Determine the [x, y] coordinate at the center of the cell enclosing the given text.  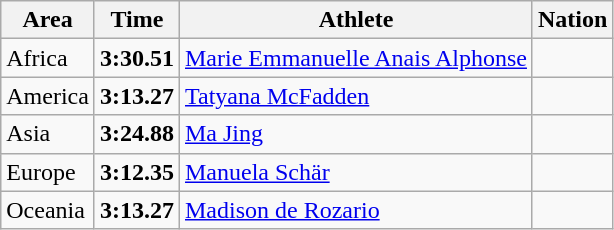
Oceania [48, 210]
3:30.51 [136, 58]
Athlete [356, 20]
Europe [48, 172]
Africa [48, 58]
America [48, 96]
Ma Jing [356, 134]
3:24.88 [136, 134]
Marie Emmanuelle Anais Alphonse [356, 58]
Area [48, 20]
Time [136, 20]
Madison de Rozario [356, 210]
Asia [48, 134]
Tatyana McFadden [356, 96]
3:12.35 [136, 172]
Manuela Schär [356, 172]
Nation [572, 20]
